Scan for the cell matching the given text and deliver its (x, y) coordinate at center. 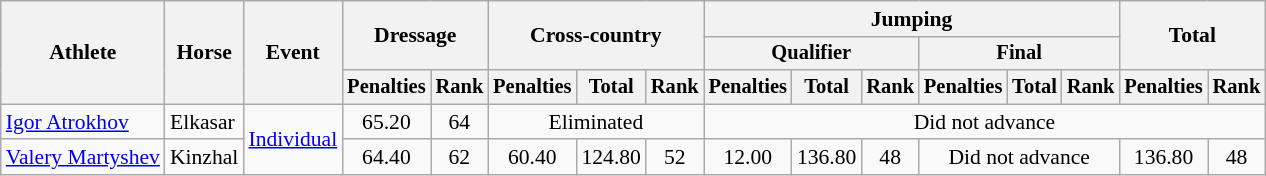
Qualifier (812, 54)
64 (460, 122)
Cross-country (596, 36)
52 (675, 158)
62 (460, 158)
Elkasar (204, 122)
Valery Martyshev (83, 158)
60.40 (532, 158)
64.40 (386, 158)
Athlete (83, 52)
Dressage (415, 36)
Jumping (912, 19)
Horse (204, 52)
Kinzhal (204, 158)
Individual (292, 140)
12.00 (748, 158)
124.80 (610, 158)
Eliminated (596, 122)
Final (1019, 54)
Igor Atrokhov (83, 122)
65.20 (386, 122)
Event (292, 52)
